Provide the [x, y] coordinate of the cell's center where the given text is located.  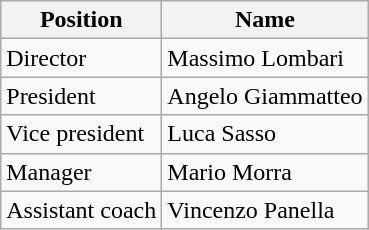
Director [82, 58]
President [82, 96]
Vincenzo Panella [265, 210]
Assistant coach [82, 210]
Vice president [82, 134]
Massimo Lombari [265, 58]
Position [82, 20]
Manager [82, 172]
Luca Sasso [265, 134]
Angelo Giammatteo [265, 96]
Mario Morra [265, 172]
Name [265, 20]
